For the text-containing cell, return its midpoint in (X, Y) coordinate format. 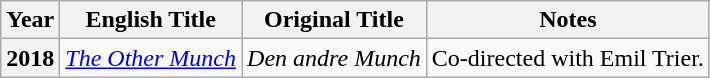
The Other Munch (151, 58)
English Title (151, 20)
Year (30, 20)
2018 (30, 58)
Original Title (334, 20)
Co-directed with Emil Trier. (568, 58)
Den andre Munch (334, 58)
Notes (568, 20)
